Pinpoint the cell where the given text exists, returning its [X, Y] midpoint coordinate. 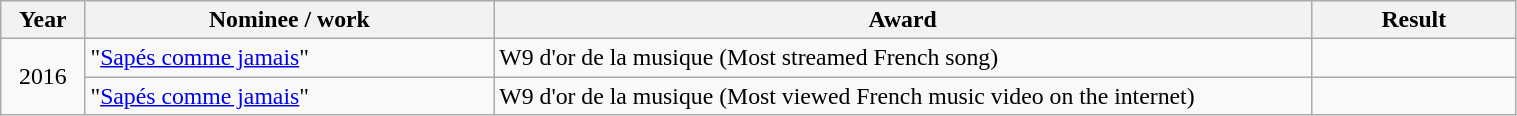
Year [43, 20]
W9 d'or de la musique (Most streamed French song) [903, 58]
Result [1414, 20]
2016 [43, 77]
Award [903, 20]
Nominee / work [290, 20]
W9 d'or de la musique (Most viewed French music video on the internet) [903, 96]
